Find where the given text appears and provide that cell's center as [x, y] coordinate. 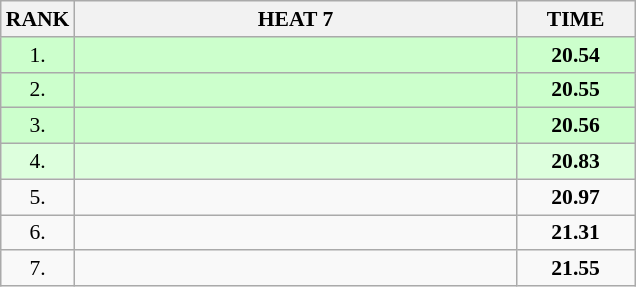
RANK [38, 19]
20.83 [576, 162]
20.97 [576, 197]
3. [38, 126]
TIME [576, 19]
20.55 [576, 90]
20.56 [576, 126]
1. [38, 55]
21.31 [576, 233]
HEAT 7 [295, 19]
6. [38, 233]
21.55 [576, 269]
2. [38, 90]
7. [38, 269]
4. [38, 162]
5. [38, 197]
20.54 [576, 55]
